Capture the cell that displays the provided text and extract its (x, y) central coordinate. 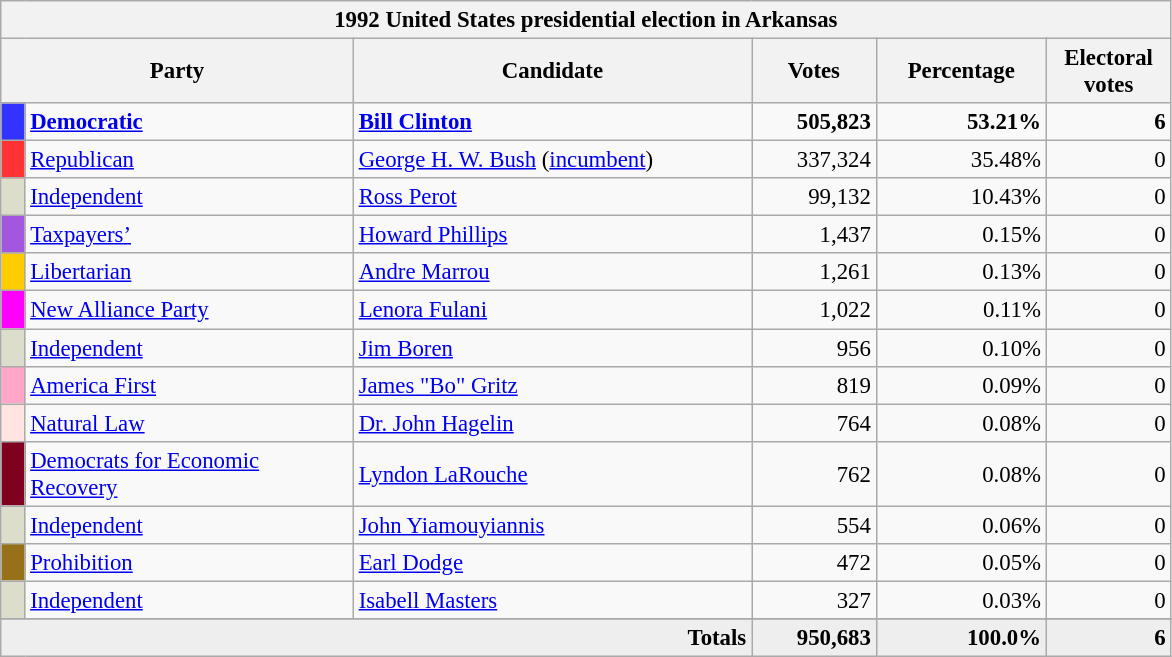
Bill Clinton (552, 122)
Percentage (961, 72)
George H. W. Bush (incumbent) (552, 160)
Jim Boren (552, 348)
505,823 (814, 122)
Dr. John Hagelin (552, 423)
Candidate (552, 72)
10.43% (961, 197)
Lyndon LaRouche (552, 474)
America First (189, 385)
1,261 (814, 273)
950,683 (814, 638)
0.09% (961, 385)
Prohibition (189, 563)
Lenora Fulani (552, 310)
99,132 (814, 197)
764 (814, 423)
Andre Marrou (552, 273)
Ross Perot (552, 197)
New Alliance Party (189, 310)
0.11% (961, 310)
53.21% (961, 122)
1992 United States presidential election in Arkansas (586, 20)
327 (814, 600)
John Yiamouyiannis (552, 525)
0.10% (961, 348)
Isabell Masters (552, 600)
Totals (376, 638)
Votes (814, 72)
35.48% (961, 160)
956 (814, 348)
0.05% (961, 563)
Electoral votes (1108, 72)
Natural Law (189, 423)
1,437 (814, 235)
100.0% (961, 638)
Taxpayers’ (189, 235)
0.13% (961, 273)
Libertarian (189, 273)
Democratic (189, 122)
Howard Phillips (552, 235)
337,324 (814, 160)
1,022 (814, 310)
Republican (189, 160)
Party (178, 72)
819 (814, 385)
Democrats for Economic Recovery (189, 474)
James "Bo" Gritz (552, 385)
0.03% (961, 600)
0.06% (961, 525)
0.15% (961, 235)
554 (814, 525)
472 (814, 563)
Earl Dodge (552, 563)
762 (814, 474)
